Detect which cell encompasses the target text, then output its (X, Y) center coordinate. 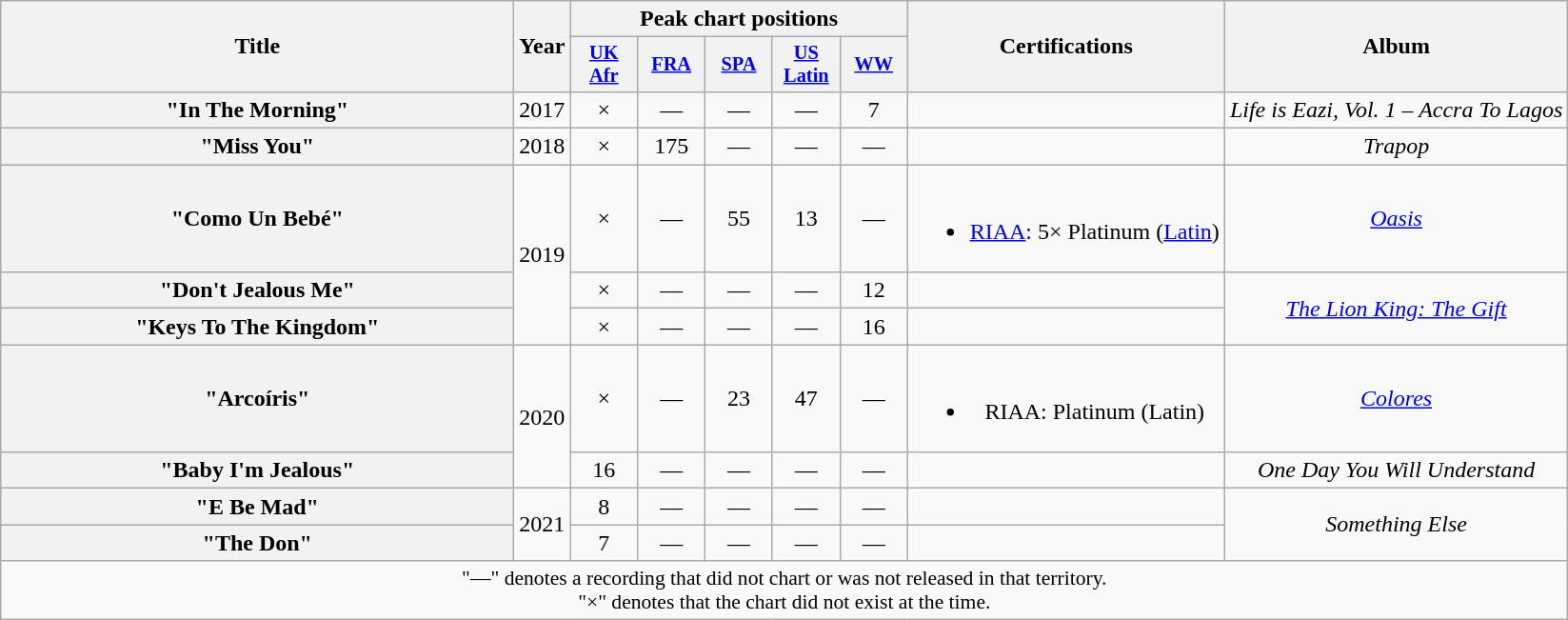
Oasis (1396, 219)
RIAA: Platinum (Latin) (1066, 398)
"—" denotes a recording that did not chart or was not released in that territory."×" denotes that the chart did not exist at the time. (784, 590)
"Arcoíris" (257, 398)
"E Be Mad" (257, 507)
2018 (543, 147)
Title (257, 47)
2021 (543, 525)
SPA (739, 65)
One Day You Will Understand (1396, 470)
Certifications (1066, 47)
WW (874, 65)
"Don't Jealous Me" (257, 290)
Peak chart positions (739, 19)
Trapop (1396, 147)
8 (604, 507)
The Lion King: The Gift (1396, 309)
Album (1396, 47)
Year (543, 47)
UKAfr (604, 65)
Colores (1396, 398)
2017 (543, 110)
2020 (543, 417)
"Baby I'm Jealous" (257, 470)
Something Else (1396, 525)
"Como Un Bebé" (257, 219)
"Miss You" (257, 147)
23 (739, 398)
47 (805, 398)
FRA (672, 65)
13 (805, 219)
US Latin (805, 65)
55 (739, 219)
175 (672, 147)
2019 (543, 255)
"The Don" (257, 543)
"In The Morning" (257, 110)
12 (874, 290)
Life is Eazi, Vol. 1 – Accra To Lagos (1396, 110)
RIAA: 5× Platinum (Latin) (1066, 219)
"Keys To The Kingdom" (257, 327)
